Output the [X, Y] coordinate of the center of the cell containing the given text.  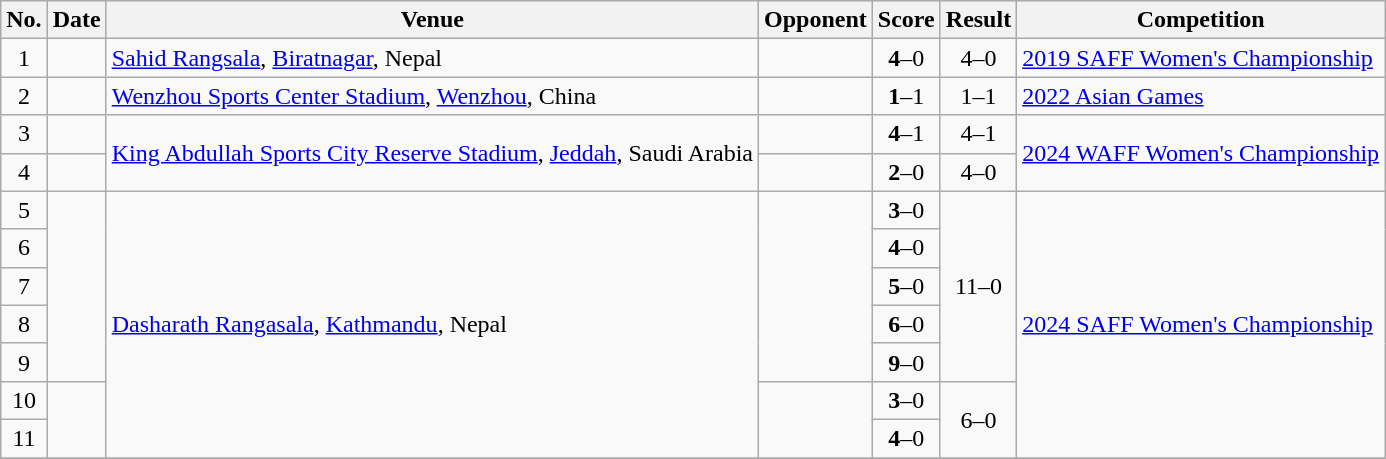
2 [24, 96]
Wenzhou Sports Center Stadium, Wenzhou, China [432, 96]
2022 Asian Games [1201, 96]
6 [24, 248]
10 [24, 400]
11 [24, 438]
2024 WAFF Women's Championship [1201, 153]
9–0 [906, 362]
7 [24, 286]
Venue [432, 20]
Sahid Rangsala, Biratnagar, Nepal [432, 58]
Date [76, 20]
Dasharath Rangasala, Kathmandu, Nepal [432, 324]
Result [978, 20]
Competition [1201, 20]
King Abdullah Sports City Reserve Stadium, Jeddah, Saudi Arabia [432, 153]
4 [24, 172]
8 [24, 324]
3 [24, 134]
No. [24, 20]
2–0 [906, 172]
9 [24, 362]
5 [24, 210]
2019 SAFF Women's Championship [1201, 58]
11–0 [978, 286]
5–0 [906, 286]
2024 SAFF Women's Championship [1201, 324]
Opponent [816, 20]
1 [24, 58]
Score [906, 20]
